Pinpoint the cell where the given text exists, returning its [x, y] midpoint coordinate. 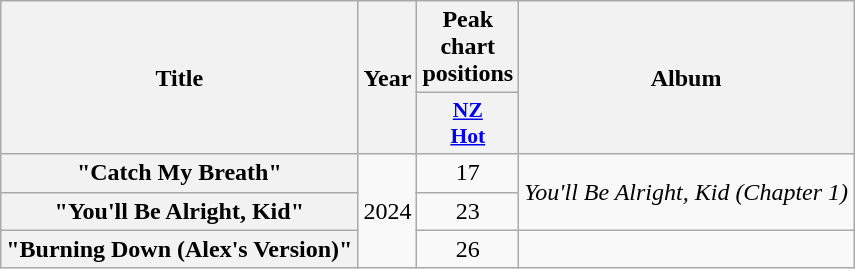
Title [180, 78]
You'll Be Alright, Kid (Chapter 1) [686, 192]
"You'll Be Alright, Kid" [180, 211]
Peak chart positions [468, 47]
"Burning Down (Alex's Version)" [180, 249]
26 [468, 249]
2024 [388, 211]
17 [468, 173]
Year [388, 78]
NZHot [468, 124]
23 [468, 211]
Album [686, 78]
"Catch My Breath" [180, 173]
